Pinpoint the cell where the given text exists, returning its [x, y] midpoint coordinate. 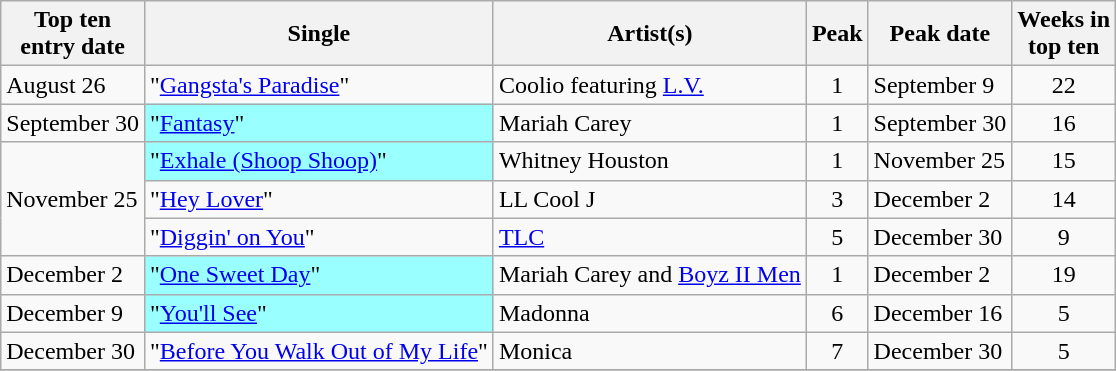
7 [837, 351]
6 [837, 313]
19 [1064, 275]
September 9 [940, 85]
December 9 [73, 313]
"Diggin' on You" [318, 237]
22 [1064, 85]
Peak date [940, 34]
LL Cool J [650, 199]
14 [1064, 199]
16 [1064, 123]
3 [837, 199]
Weeks intop ten [1064, 34]
Coolio featuring L.V. [650, 85]
Single [318, 34]
Madonna [650, 313]
Monica [650, 351]
Artist(s) [650, 34]
"One Sweet Day" [318, 275]
"Gangsta's Paradise" [318, 85]
Mariah Carey [650, 123]
Whitney Houston [650, 161]
Top tenentry date [73, 34]
"You'll See" [318, 313]
"Hey Lover" [318, 199]
Mariah Carey and Boyz II Men [650, 275]
15 [1064, 161]
9 [1064, 237]
Peak [837, 34]
"Fantasy" [318, 123]
August 26 [73, 85]
"Exhale (Shoop Shoop)" [318, 161]
TLC [650, 237]
December 16 [940, 313]
"Before You Walk Out of My Life" [318, 351]
